Identify which cell holds the provided text, then report its (x, y) central coordinate. 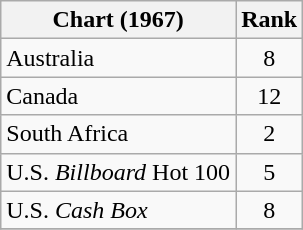
U.S. Billboard Hot 100 (118, 172)
12 (270, 96)
Chart (1967) (118, 20)
5 (270, 172)
U.S. Cash Box (118, 210)
Rank (270, 20)
2 (270, 134)
Australia (118, 58)
South Africa (118, 134)
Canada (118, 96)
